Pinpoint the cell where the given text exists, returning its (X, Y) midpoint coordinate. 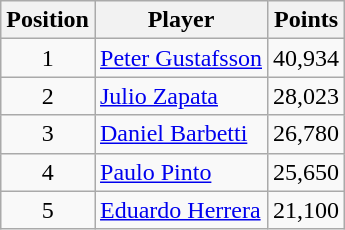
25,650 (306, 172)
Daniel Barbetti (180, 134)
Eduardo Herrera (180, 210)
Position (48, 20)
3 (48, 134)
5 (48, 210)
Peter Gustafsson (180, 58)
21,100 (306, 210)
Points (306, 20)
28,023 (306, 96)
26,780 (306, 134)
Julio Zapata (180, 96)
4 (48, 172)
Paulo Pinto (180, 172)
2 (48, 96)
Player (180, 20)
40,934 (306, 58)
1 (48, 58)
